Extract the [X, Y] coordinate from the center of the cell holding the provided text.  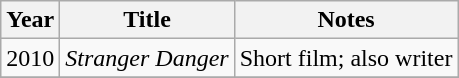
Short film; also writer [346, 58]
2010 [30, 58]
Notes [346, 20]
Year [30, 20]
Stranger Danger [147, 58]
Title [147, 20]
